For the text-containing cell, return its midpoint in [X, Y] coordinate format. 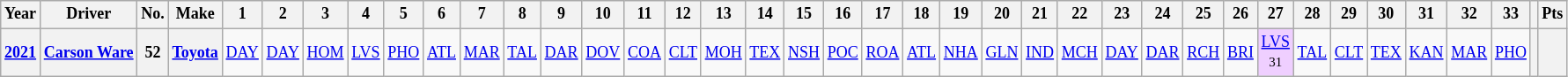
No. [153, 14]
HOM [326, 52]
NSH [805, 52]
LVS31 [1275, 52]
29 [1349, 14]
LVS [366, 52]
27 [1275, 14]
11 [644, 14]
9 [562, 14]
MOH [724, 52]
Pts [1553, 14]
12 [683, 14]
Toyota [195, 52]
COA [644, 52]
BRI [1241, 52]
17 [882, 14]
Driver [88, 14]
26 [1241, 14]
18 [922, 14]
6 [442, 14]
NHA [961, 52]
10 [603, 14]
7 [482, 14]
20 [1002, 14]
5 [403, 14]
DOV [603, 52]
Make [195, 14]
1 [242, 14]
22 [1079, 14]
GLN [1002, 52]
25 [1204, 14]
14 [765, 14]
13 [724, 14]
31 [1426, 14]
8 [522, 14]
30 [1387, 14]
21 [1041, 14]
RCH [1204, 52]
MCH [1079, 52]
33 [1511, 14]
52 [153, 52]
Carson Ware [88, 52]
24 [1162, 14]
4 [366, 14]
32 [1469, 14]
POC [843, 52]
KAN [1426, 52]
16 [843, 14]
19 [961, 14]
2 [283, 14]
23 [1122, 14]
28 [1312, 14]
IND [1041, 52]
Year [21, 14]
15 [805, 14]
2021 [21, 52]
ROA [882, 52]
3 [326, 14]
